Find where the given text appears and provide that cell's center as [X, Y] coordinate. 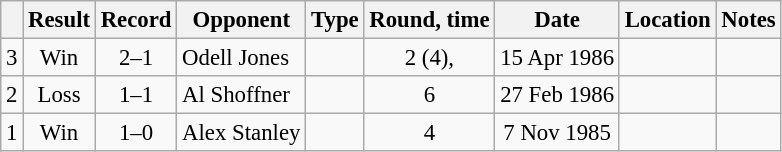
Type [335, 20]
27 Feb 1986 [557, 95]
2–1 [136, 58]
Loss [60, 95]
1–1 [136, 95]
4 [430, 133]
Record [136, 20]
1 [12, 133]
Opponent [242, 20]
3 [12, 58]
Location [668, 20]
2 (4), [430, 58]
1–0 [136, 133]
Alex Stanley [242, 133]
Notes [748, 20]
15 Apr 1986 [557, 58]
Odell Jones [242, 58]
6 [430, 95]
7 Nov 1985 [557, 133]
Al Shoffner [242, 95]
2 [12, 95]
Date [557, 20]
Round, time [430, 20]
Result [60, 20]
